Return the (x, y) coordinate for the center point of the cell that contains the specified text.  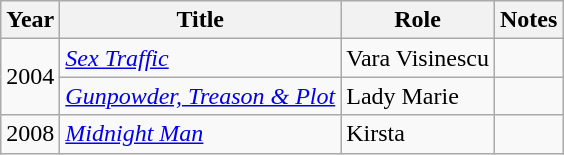
Year (30, 20)
2004 (30, 77)
Notes (529, 20)
Gunpowder, Treason & Plot (200, 96)
Lady Marie (418, 96)
2008 (30, 134)
Kirsta (418, 134)
Role (418, 20)
Midnight Man (200, 134)
Sex Traffic (200, 58)
Title (200, 20)
Vara Visinescu (418, 58)
